Search for the cell housing the specified text and yield its [X, Y] center coordinate. 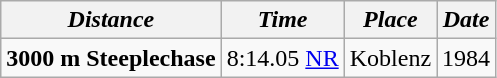
Time [282, 20]
3000 m Steeplechase [111, 58]
8:14.05 NR [282, 58]
Place [390, 20]
Distance [111, 20]
1984 [466, 58]
Koblenz [390, 58]
Date [466, 20]
